Output the (X, Y) coordinate of the center of the cell containing the given text.  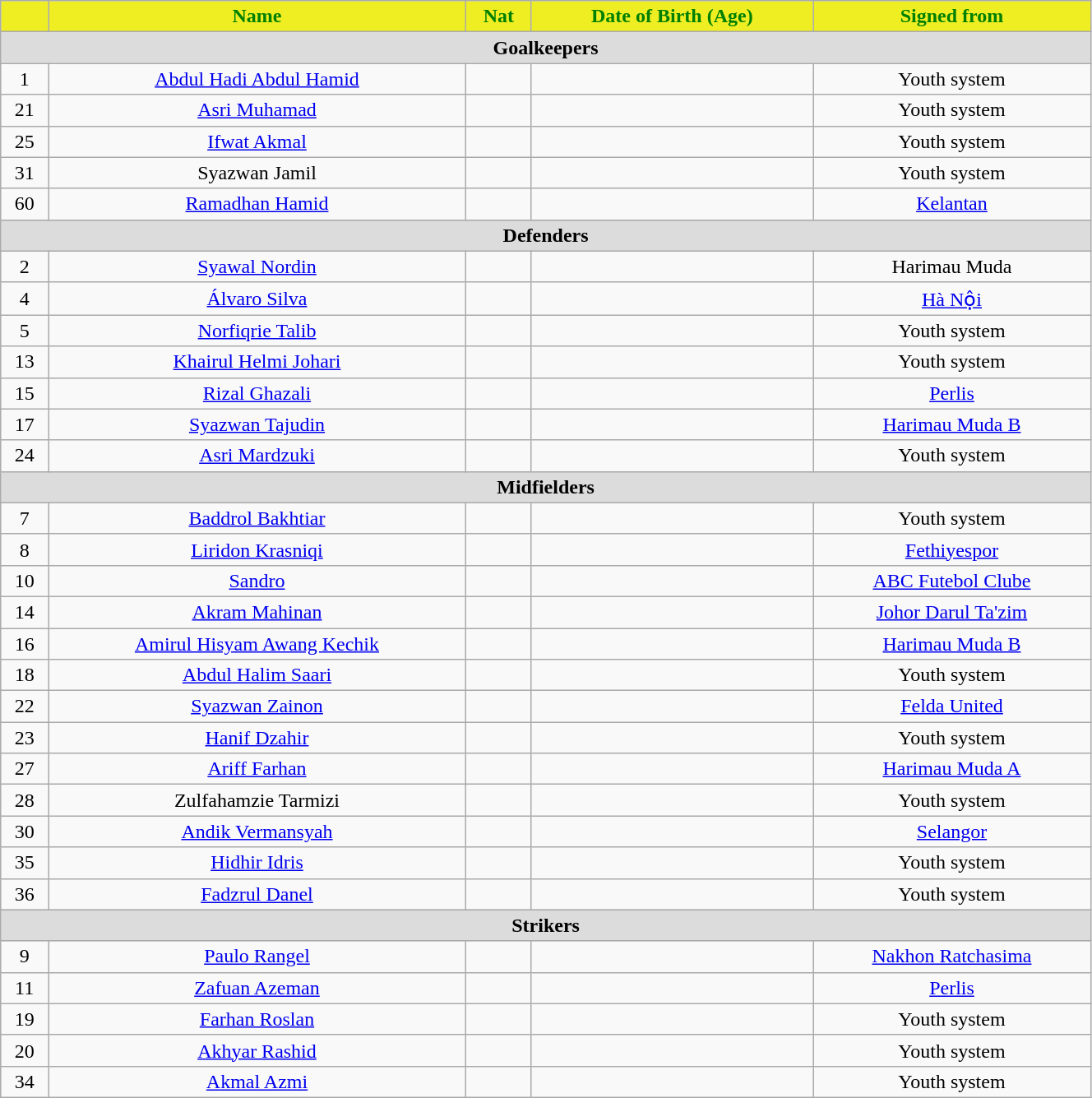
35 (25, 863)
Akram Mahinan (257, 612)
1 (25, 79)
10 (25, 581)
31 (25, 173)
Abdul Hadi Abdul Hamid (257, 79)
14 (25, 612)
Hidhir Idris (257, 863)
Name (257, 16)
11 (25, 988)
Andik Vermansyah (257, 832)
Asri Muhamad (257, 110)
16 (25, 644)
Strikers (546, 925)
Akhyar Rashid (257, 1050)
7 (25, 518)
19 (25, 1019)
Fethiyespor (951, 549)
Hà Nội (951, 299)
Signed from (951, 16)
30 (25, 832)
Harimau Muda (951, 266)
Farhan Roslan (257, 1019)
Ariff Farhan (257, 769)
Syazwan Jamil (257, 173)
36 (25, 894)
Harimau Muda A (951, 769)
2 (25, 266)
Date of Birth (Age) (672, 16)
Syazwan Zainon (257, 707)
Asri Mardzuki (257, 456)
21 (25, 110)
28 (25, 800)
17 (25, 424)
ABC Futebol Clube (951, 581)
Midfielders (546, 487)
24 (25, 456)
Baddrol Bakhtiar (257, 518)
8 (25, 549)
22 (25, 707)
Norfiqrie Talib (257, 331)
4 (25, 299)
Liridon Krasniqi (257, 549)
Zafuan Azeman (257, 988)
Fadzrul Danel (257, 894)
Akmal Azmi (257, 1082)
Syazwan Tajudin (257, 424)
Selangor (951, 832)
Paulo Rangel (257, 957)
Rizal Ghazali (257, 393)
27 (25, 769)
25 (25, 141)
Ifwat Akmal (257, 141)
Defenders (546, 235)
13 (25, 362)
Khairul Helmi Johari (257, 362)
Felda United (951, 707)
Goalkeepers (546, 48)
Kelantan (951, 204)
Syawal Nordin (257, 266)
9 (25, 957)
Amirul Hisyam Awang Kechik (257, 644)
Nakhon Ratchasima (951, 957)
23 (25, 738)
Zulfahamzie Tarmizi (257, 800)
Álvaro Silva (257, 299)
15 (25, 393)
5 (25, 331)
Nat (498, 16)
Johor Darul Ta'zim (951, 612)
60 (25, 204)
18 (25, 675)
Ramadhan Hamid (257, 204)
Sandro (257, 581)
Abdul Halim Saari (257, 675)
Hanif Dzahir (257, 738)
20 (25, 1050)
34 (25, 1082)
